Determine the [X, Y] coordinate at the center of the cell enclosing the given text.  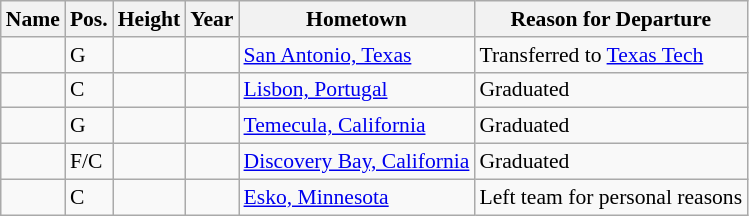
Transferred to Texas Tech [610, 55]
Height [149, 19]
Temecula, California [357, 126]
Year [212, 19]
Left team for personal reasons [610, 197]
Pos. [89, 19]
F/C [89, 162]
Lisbon, Portugal [357, 90]
Reason for Departure [610, 19]
San Antonio, Texas [357, 55]
Name [33, 19]
Esko, Minnesota [357, 197]
Hometown [357, 19]
Discovery Bay, California [357, 162]
